Extract the (X, Y) coordinate from the center of the cell holding the provided text.  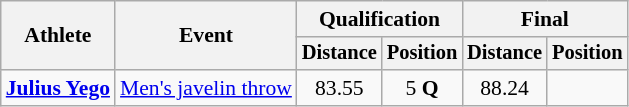
Men's javelin throw (206, 88)
Event (206, 36)
Final (544, 19)
88.24 (504, 88)
5 Q (422, 88)
Qualification (380, 19)
Julius Yego (58, 88)
83.55 (340, 88)
Athlete (58, 36)
